Extract the [x, y] coordinate from the center of the cell holding the provided text.  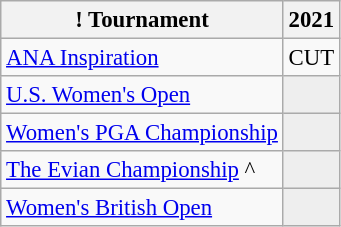
! Tournament [142, 20]
ANA Inspiration [142, 58]
2021 [311, 20]
Women's British Open [142, 208]
The Evian Championship ^ [142, 170]
Women's PGA Championship [142, 133]
CUT [311, 58]
U.S. Women's Open [142, 95]
